From the cell containing the given text, extract its center point as (X, Y) coordinate. 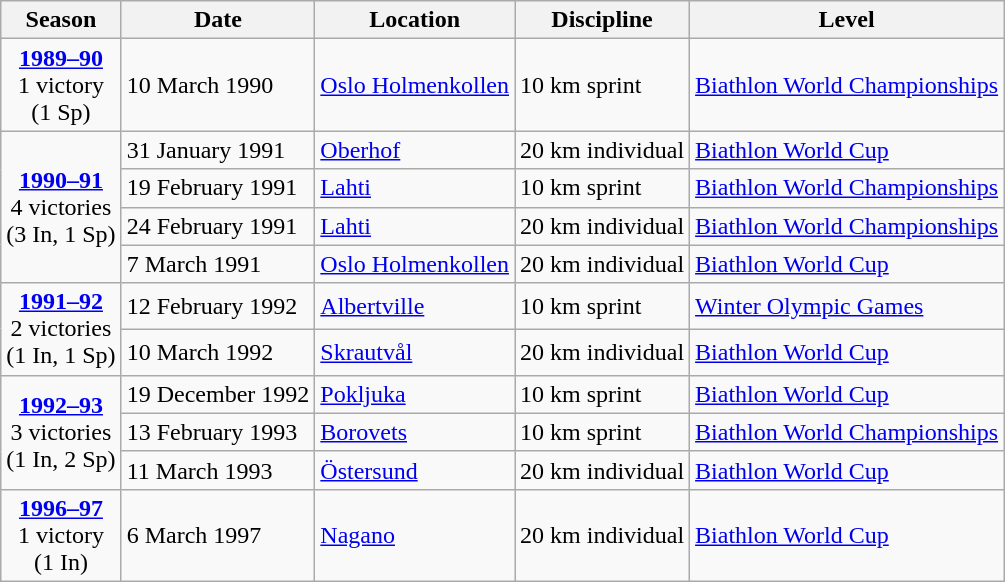
Location (415, 20)
Discipline (602, 20)
19 December 1992 (218, 394)
Date (218, 20)
1991–92 2 victories (1 In, 1 Sp) (61, 329)
31 January 1991 (218, 150)
10 March 1992 (218, 352)
Season (61, 20)
Pokljuka (415, 394)
Winter Olympic Games (847, 306)
Albertville (415, 306)
Level (847, 20)
7 March 1991 (218, 264)
13 February 1993 (218, 432)
19 February 1991 (218, 188)
1992–93 3 victories (1 In, 2 Sp) (61, 432)
Borovets (415, 432)
Skrautvål (415, 352)
12 February 1992 (218, 306)
1989–90 1 victory (1 Sp) (61, 85)
1996–97 1 victory (1 In) (61, 535)
Nagano (415, 535)
Östersund (415, 470)
11 March 1993 (218, 470)
10 March 1990 (218, 85)
24 February 1991 (218, 226)
1990–91 4 victories (3 In, 1 Sp) (61, 207)
Oberhof (415, 150)
6 March 1997 (218, 535)
